Scan for the cell matching the given text and deliver its (X, Y) coordinate at center. 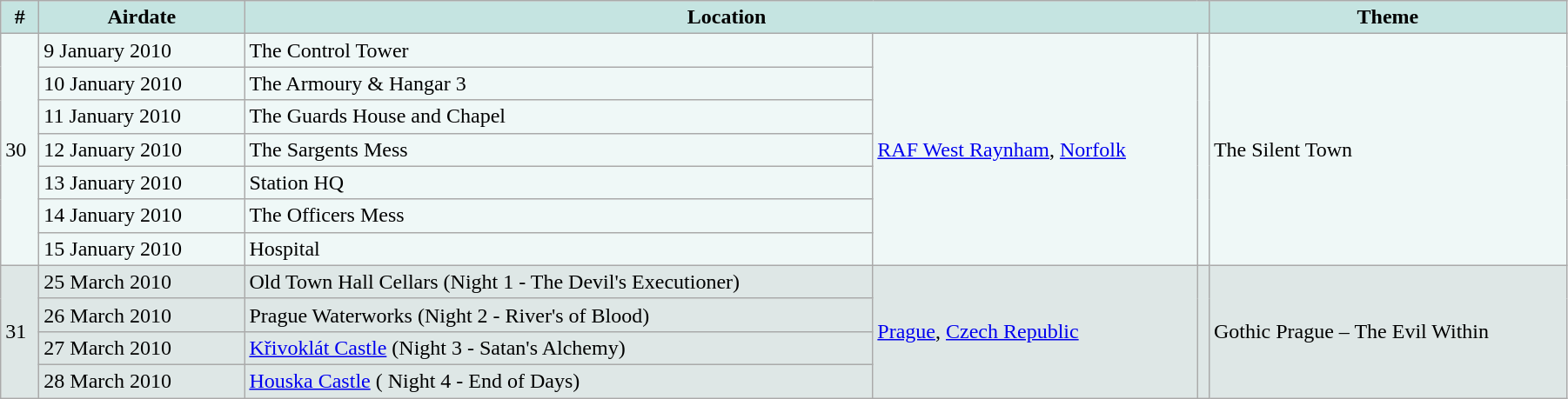
Prague, Czech Republic (1035, 331)
The Control Tower (559, 50)
Prague Waterworks (Night 2 - River's of Blood) (559, 315)
31 (20, 331)
15 January 2010 (142, 249)
25 March 2010 (142, 282)
RAF West Raynham, Norfolk (1035, 150)
12 January 2010 (142, 150)
The Guards House and Chapel (559, 116)
9 January 2010 (142, 50)
13 January 2010 (142, 183)
26 March 2010 (142, 315)
Old Town Hall Cellars (Night 1 - The Devil's Executioner) (559, 282)
10 January 2010 (142, 83)
27 March 2010 (142, 348)
The Officers Mess (559, 216)
Gothic Prague – The Evil Within (1387, 331)
Theme (1387, 17)
Location (727, 17)
30 (20, 150)
The Sargents Mess (559, 150)
Station HQ (559, 183)
The Armoury & Hangar 3 (559, 83)
14 January 2010 (142, 216)
Airdate (142, 17)
Křivoklát Castle (Night 3 - Satan's Alchemy) (559, 348)
11 January 2010 (142, 116)
28 March 2010 (142, 381)
Hospital (559, 249)
Houska Castle ( Night 4 - End of Days) (559, 381)
# (20, 17)
The Silent Town (1387, 150)
